For the text-containing cell, return its midpoint in [X, Y] coordinate format. 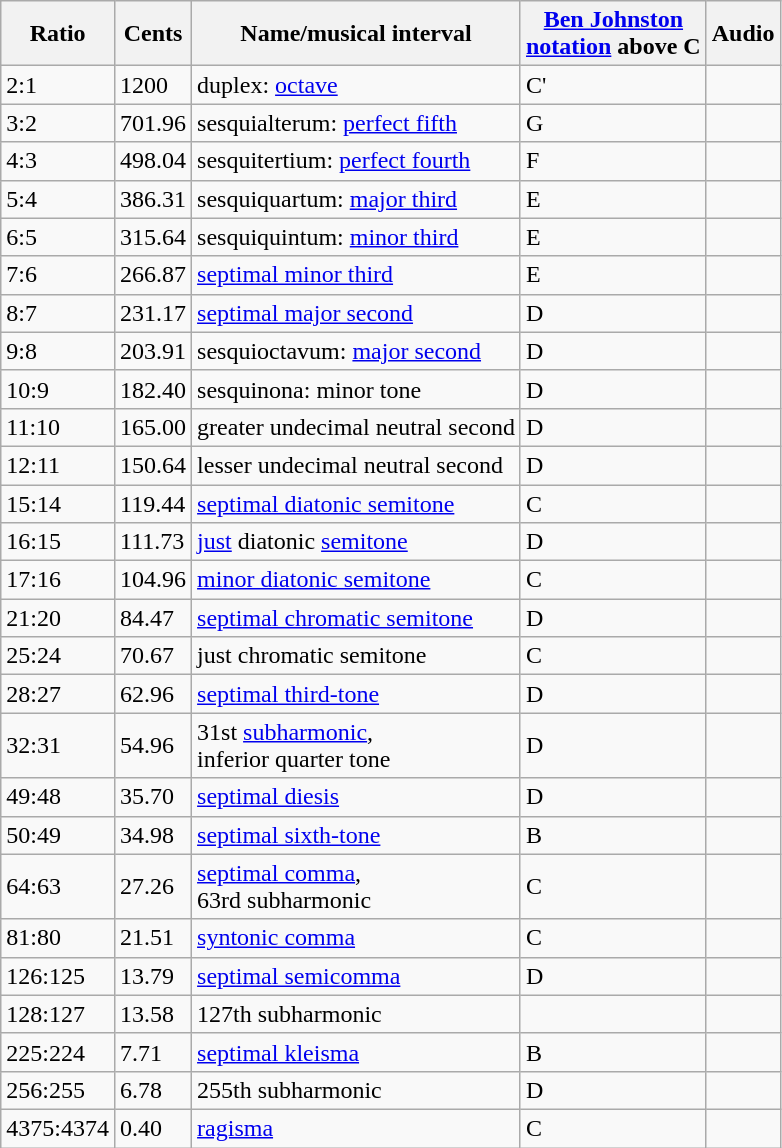
septimal sixth-tone [356, 835]
70.67 [152, 656]
C' [613, 85]
lesser undecimal neutral second [356, 465]
just diatonic semitone [356, 542]
255th subharmonic [356, 1090]
syntonic comma [356, 938]
7.71 [152, 1052]
Ben Johnstonnotation above C [613, 34]
sesquitertium: perfect fourth [356, 161]
9:8 [58, 351]
119.44 [152, 503]
35.70 [152, 797]
just chromatic semitone [356, 656]
128:127 [58, 1014]
ragisma [356, 1128]
256:255 [58, 1090]
27.26 [152, 886]
225:224 [58, 1052]
50:49 [58, 835]
182.40 [152, 389]
5:4 [58, 199]
315.64 [152, 237]
sesquiquartum: major third [356, 199]
10:9 [58, 389]
septimal comma, 63rd subharmonic [356, 886]
84.47 [152, 618]
1200 [152, 85]
111.73 [152, 542]
34.98 [152, 835]
7:6 [58, 275]
16:15 [58, 542]
81:80 [58, 938]
32:31 [58, 746]
17:16 [58, 580]
sesquioctavum: major second [356, 351]
6:5 [58, 237]
386.31 [152, 199]
498.04 [152, 161]
0.40 [152, 1128]
6.78 [152, 1090]
duplex: octave [356, 85]
F [613, 161]
150.64 [152, 465]
2:1 [58, 85]
septimal kleisma [356, 1052]
25:24 [58, 656]
Name/musical interval [356, 34]
11:10 [58, 427]
62.96 [152, 694]
31st subharmonic, inferior quarter tone [356, 746]
203.91 [152, 351]
4:3 [58, 161]
septimal third-tone [356, 694]
13.79 [152, 976]
165.00 [152, 427]
septimal semicomma [356, 976]
15:14 [58, 503]
septimal minor third [356, 275]
28:27 [58, 694]
64:63 [58, 886]
49:48 [58, 797]
septimal chromatic semitone [356, 618]
13.58 [152, 1014]
Ratio [58, 34]
21:20 [58, 618]
G [613, 123]
54.96 [152, 746]
8:7 [58, 313]
21.51 [152, 938]
sesquinona: minor tone [356, 389]
greater undecimal neutral second [356, 427]
4375:4374 [58, 1128]
126:125 [58, 976]
701.96 [152, 123]
sesquialterum: perfect fifth [356, 123]
231.17 [152, 313]
septimal major second [356, 313]
266.87 [152, 275]
3:2 [58, 123]
Cents [152, 34]
septimal diesis [356, 797]
127th subharmonic [356, 1014]
104.96 [152, 580]
Audio [743, 34]
septimal diatonic semitone [356, 503]
minor diatonic semitone [356, 580]
sesquiquintum: minor third [356, 237]
12:11 [58, 465]
